Find where the given text appears and provide that cell's center as (x, y) coordinate. 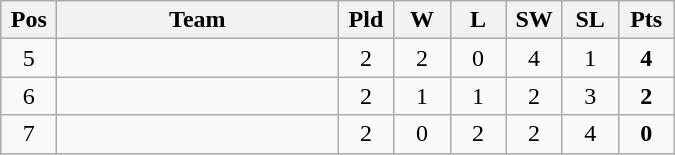
3 (590, 96)
SW (534, 20)
7 (29, 134)
Pts (646, 20)
Pos (29, 20)
Pld (366, 20)
5 (29, 58)
L (478, 20)
W (422, 20)
Team (198, 20)
6 (29, 96)
SL (590, 20)
